Pinpoint the cell where the given text exists, returning its [X, Y] midpoint coordinate. 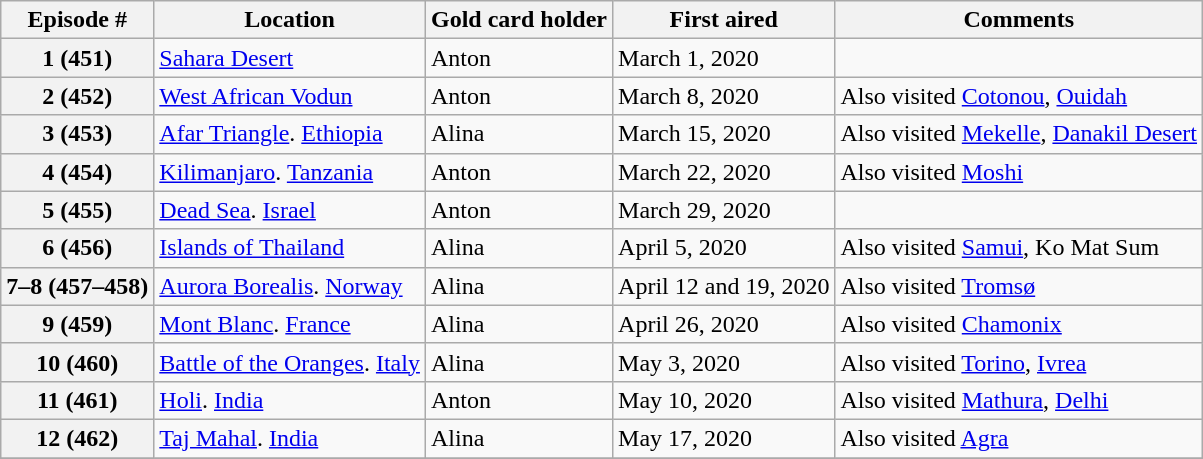
Afar Triangle. Ethiopia [290, 134]
Also visited Mekelle, Danakil Desert [1019, 134]
Also visited Samui, Ko Mat Sum [1019, 248]
Also visited Moshi [1019, 172]
Also visited Cotonou, Ouidah [1019, 96]
11 (461) [78, 400]
Kilimanjaro. Tanzania [290, 172]
Gold card holder [518, 20]
March 22, 2020 [724, 172]
March 29, 2020 [724, 210]
Islands of Thailand [290, 248]
April 5, 2020 [724, 248]
Location [290, 20]
Also visited Chamonix [1019, 324]
9 (459) [78, 324]
April 12 and 19, 2020 [724, 286]
May 17, 2020 [724, 438]
Mont Blanc. France [290, 324]
1 (451) [78, 58]
Also visited Tromsø [1019, 286]
4 (454) [78, 172]
Also visited Agra [1019, 438]
3 (453) [78, 134]
12 (462) [78, 438]
7–8 (457–458) [78, 286]
Sahara Desert [290, 58]
April 26, 2020 [724, 324]
First aired [724, 20]
Holi. India [290, 400]
Also visited Mathura, Delhi [1019, 400]
May 3, 2020 [724, 362]
6 (456) [78, 248]
Comments [1019, 20]
Also visited Torino, Ivrea [1019, 362]
5 (455) [78, 210]
Episode # [78, 20]
Aurora Borealis. Norway [290, 286]
West African Vodun [290, 96]
May 10, 2020 [724, 400]
2 (452) [78, 96]
March 8, 2020 [724, 96]
Dead Sea. Israel [290, 210]
Battle of the Oranges. Italy [290, 362]
10 (460) [78, 362]
March 1, 2020 [724, 58]
March 15, 2020 [724, 134]
Taj Mahal. India [290, 438]
